Search for the cell housing the specified text and yield its (X, Y) center coordinate. 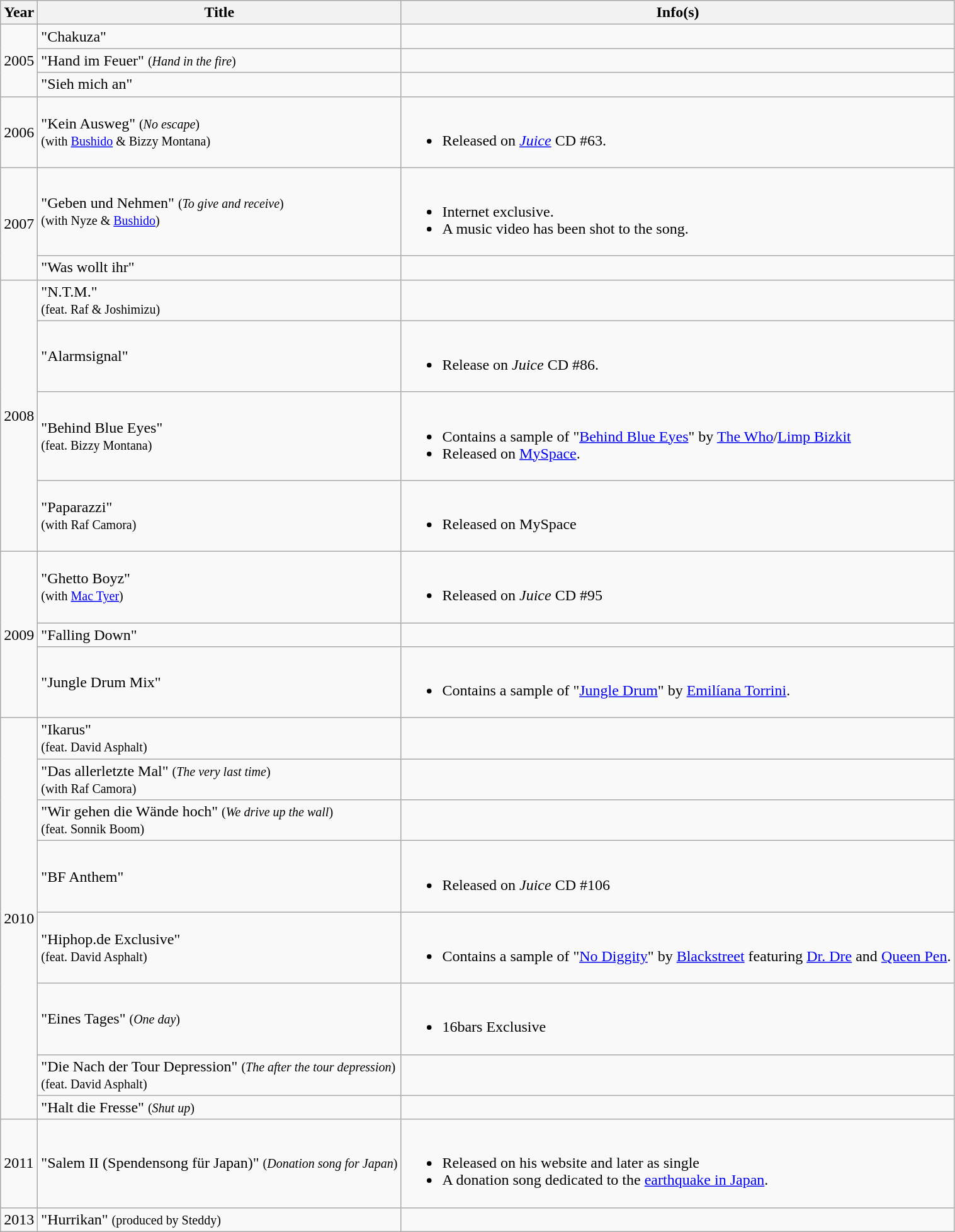
Contains a sample of "Behind Blue Eyes" by The Who/Limp BizkitReleased on MySpace. (677, 436)
16bars Exclusive (677, 1019)
Released on Juice CD #106 (677, 877)
2007 (19, 224)
Released on Juice CD #63. (677, 132)
2006 (19, 132)
"N.T.M." (feat. Raf & Joshimizu) (219, 300)
"Sieh mich an" (219, 84)
Contains a sample of "Jungle Drum" by Emilíana Torrini. (677, 683)
"Wir gehen die Wände hoch" (We drive up the wall)(feat. Sonnik Boom) (219, 820)
2005 (19, 60)
2011 (19, 1163)
2013 (19, 1219)
"Hand im Feuer" (Hand in the fire) (219, 60)
"Geben und Nehmen" (To give and receive)(with Nyze & Bushido) (219, 212)
Contains a sample of "No Diggity" by Blackstreet featuring Dr. Dre and Queen Pen. (677, 947)
"Chakuza" (219, 37)
Info(s) (677, 13)
Title (219, 13)
Released on his website and later as singleA donation song dedicated to the earthquake in Japan. (677, 1163)
"Behind Blue Eyes" (feat. Bizzy Montana) (219, 436)
"Hiphop.de Exclusive" (feat. David Asphalt) (219, 947)
Internet exclusive.A music video has been shot to the song. (677, 212)
"Hurrikan" (produced by Steddy) (219, 1219)
"Ghetto Boyz" (with Mac Tyer) (219, 587)
"Paparazzi" (with Raf Camora) (219, 515)
"Das allerletzte Mal" (The very last time)(with Raf Camora) (219, 780)
2008 (19, 416)
"BF Anthem" (219, 877)
Release on Juice CD #86. (677, 356)
"Falling Down" (219, 634)
"Alarmsignal" (219, 356)
"Was wollt ihr" (219, 268)
"Salem II (Spendensong für Japan)" (Donation song for Japan) (219, 1163)
Year (19, 13)
2010 (19, 919)
"Ikarus" (feat. David Asphalt) (219, 738)
"Die Nach der Tour Depression" (The after the tour depression)(feat. David Asphalt) (219, 1075)
"Halt die Fresse" (Shut up) (219, 1107)
Released on MySpace (677, 515)
"Jungle Drum Mix" (219, 683)
"Eines Tages" (One day) (219, 1019)
Released on Juice CD #95 (677, 587)
2009 (19, 634)
"Kein Ausweg" (No escape)(with Bushido & Bizzy Montana) (219, 132)
